Find where the given text appears and provide that cell's center as [X, Y] coordinate. 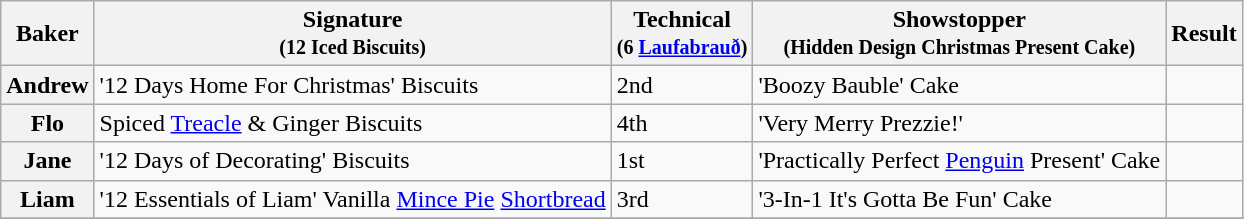
'12 Days of Decorating' Biscuits [352, 161]
Liam [48, 199]
Flo [48, 123]
3rd [682, 199]
Spiced Treacle & Ginger Biscuits [352, 123]
'Very Merry Prezzie!' [960, 123]
'3-In-1 It's Gotta Be Fun' Cake [960, 199]
Andrew [48, 85]
4th [682, 123]
1st [682, 161]
Technical(6 Laufabrauð) [682, 34]
Result [1204, 34]
'Boozy Bauble' Cake [960, 85]
Jane [48, 161]
Showstopper(Hidden Design Christmas Present Cake) [960, 34]
2nd [682, 85]
Baker [48, 34]
'12 Days Home For Christmas' Biscuits [352, 85]
'12 Essentials of Liam' Vanilla Mince Pie Shortbread [352, 199]
'Practically Perfect Penguin Present' Cake [960, 161]
Signature(12 Iced Biscuits) [352, 34]
